Scan for the cell matching the given text and deliver its (x, y) coordinate at center. 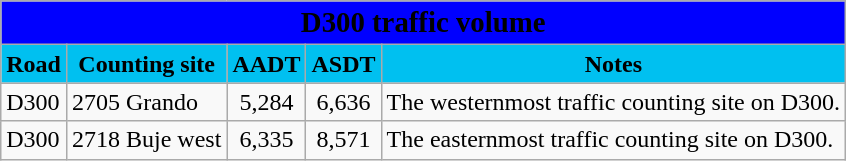
2705 Grando (146, 102)
6,636 (344, 102)
D300 traffic volume (424, 23)
8,571 (344, 140)
5,284 (266, 102)
Notes (614, 64)
Counting site (146, 64)
The westernmost traffic counting site on D300. (614, 102)
ASDT (344, 64)
6,335 (266, 140)
2718 Buje west (146, 140)
AADT (266, 64)
The easternmost traffic counting site on D300. (614, 140)
Road (34, 64)
